Capture the cell that displays the provided text and extract its [X, Y] central coordinate. 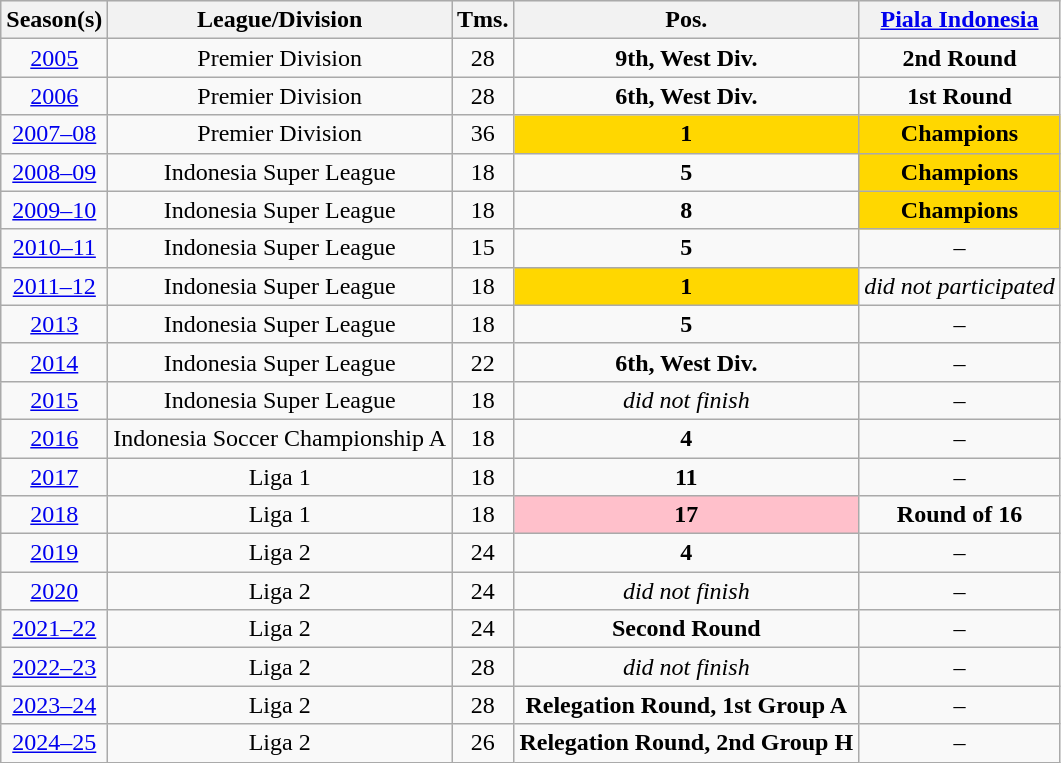
Piala Indonesia [960, 20]
Indonesia Soccer Championship A [280, 438]
2008–09 [54, 172]
1st Round [960, 96]
2018 [54, 515]
8 [686, 210]
15 [483, 248]
Round of 16 [960, 515]
2023–24 [54, 705]
Second Round [686, 629]
2015 [54, 400]
2005 [54, 58]
Relegation Round, 2nd Group H [686, 743]
11 [686, 477]
2016 [54, 438]
Pos. [686, 20]
2nd Round [960, 58]
2020 [54, 591]
22 [483, 362]
Relegation Round, 1st Group A [686, 705]
2007–08 [54, 134]
2022–23 [54, 667]
2010–11 [54, 248]
2019 [54, 553]
League/Division [280, 20]
2021–22 [54, 629]
26 [483, 743]
36 [483, 134]
2006 [54, 96]
did not participated [960, 286]
2013 [54, 324]
2009–10 [54, 210]
2017 [54, 477]
Season(s) [54, 20]
2024–25 [54, 743]
2014 [54, 362]
17 [686, 515]
2011–12 [54, 286]
Tms. [483, 20]
9th, West Div. [686, 58]
